Return (x, y) of the center of cell containing provided text 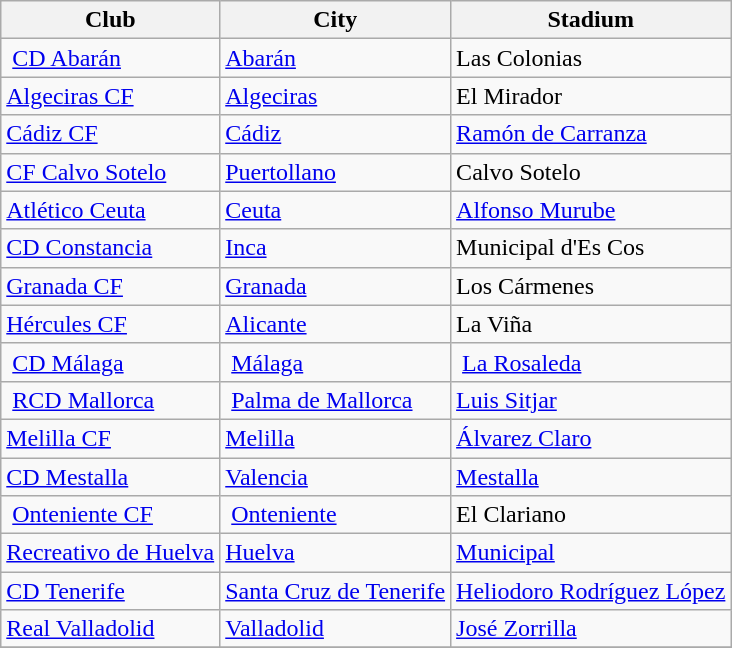
City (336, 20)
Algeciras (336, 96)
Valencia (336, 477)
Los Cármenes (591, 286)
El Mirador (591, 96)
Luis Sitjar (591, 400)
Ceuta (336, 210)
RCD Mallorca (110, 400)
CD Málaga (110, 362)
Puertollano (336, 172)
El Clariano (591, 515)
Club (110, 20)
CD Tenerife (110, 591)
Santa Cruz de Tenerife (336, 591)
Inca (336, 248)
Atlético Ceuta (110, 210)
La Viña (591, 324)
Palma de Mallorca (336, 400)
Onteniente CF (110, 515)
Melilla (336, 438)
Mestalla (591, 477)
Real Valladolid (110, 629)
Cádiz (336, 134)
Onteniente (336, 515)
Granada (336, 286)
Algeciras CF (110, 96)
Alicante (336, 324)
Abarán (336, 58)
CD Abarán (110, 58)
Álvarez Claro (591, 438)
Alfonso Murube (591, 210)
Ramón de Carranza (591, 134)
José Zorrilla (591, 629)
Municipal d'Es Cos (591, 248)
Stadium (591, 20)
Melilla CF (110, 438)
CF Calvo Sotelo (110, 172)
Granada CF (110, 286)
CD Constancia (110, 248)
Municipal (591, 553)
Cádiz CF (110, 134)
Málaga (336, 362)
CD Mestalla (110, 477)
Las Colonias (591, 58)
Recreativo de Huelva (110, 553)
Calvo Sotelo (591, 172)
Huelva (336, 553)
Valladolid (336, 629)
La Rosaleda (591, 362)
Hércules CF (110, 324)
Heliodoro Rodríguez López (591, 591)
